Locate the cell with the specified text and output its (X, Y) center coordinate. 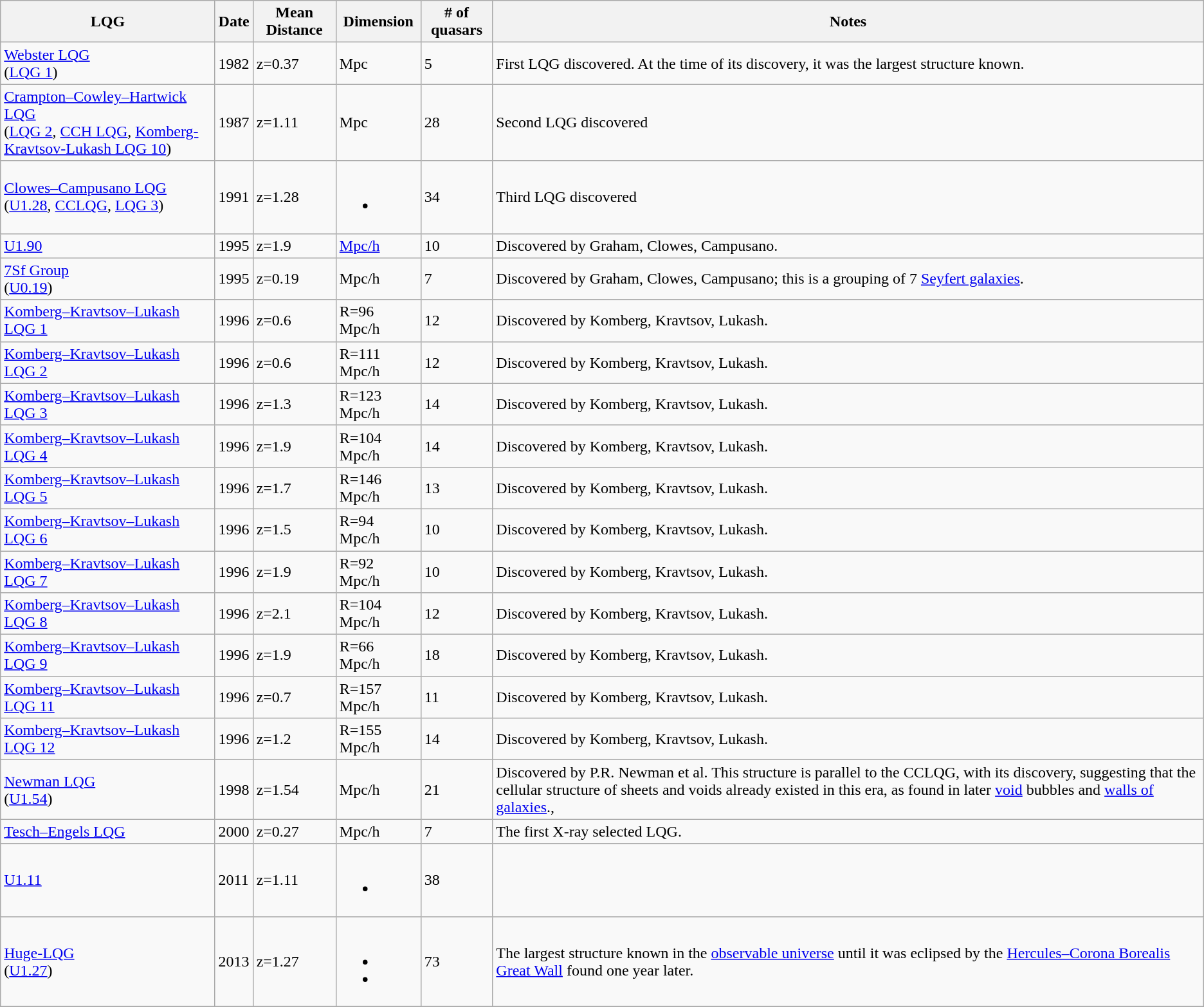
Mean Distance (295, 22)
5 (457, 63)
Crampton–Cowley–Hartwick LQG (LQG 2, CCH LQG, Komberg-Kravtsov-Lukash LQG 10) (108, 122)
Komberg–Kravtsov–Lukash LQG 6 (108, 530)
R=111 Mpc/h (378, 363)
z=0.27 (295, 831)
R=94 Mpc/h (378, 530)
R=157 Mpc/h (378, 697)
18 (457, 656)
34 (457, 197)
73 (457, 961)
1991 (234, 197)
The largest structure known in the observable universe until it was eclipsed by the Hercules–Corona Borealis Great Wall found one year later. (848, 961)
38 (457, 880)
Second LQG discovered (848, 122)
The first X-ray selected LQG. (848, 831)
z=0.19 (295, 279)
1982 (234, 63)
28 (457, 122)
2011 (234, 880)
Komberg–Kravtsov–Lukash LQG 5 (108, 487)
z=1.7 (295, 487)
1998 (234, 790)
7Sf Group (U0.19) (108, 279)
z=1.27 (295, 961)
Komberg–Kravtsov–Lukash LQG 9 (108, 656)
13 (457, 487)
LQG (108, 22)
2000 (234, 831)
R=92 Mpc/h (378, 571)
Komberg–Kravtsov–Lukash LQG 11 (108, 697)
Huge-LQG (U1.27) (108, 961)
z=1.54 (295, 790)
R=155 Mpc/h (378, 739)
Clowes–Campusano LQG (U1.28, CCLQG, LQG 3) (108, 197)
# of quasars (457, 22)
U1.11 (108, 880)
Discovered by Graham, Clowes, Campusano. (848, 246)
z=0.37 (295, 63)
Komberg–Kravtsov–Lukash LQG 7 (108, 571)
21 (457, 790)
R=146 Mpc/h (378, 487)
z=0.7 (295, 697)
1987 (234, 122)
R=96 Mpc/h (378, 320)
Notes (848, 22)
Dimension (378, 22)
Tesch–Engels LQG (108, 831)
11 (457, 697)
Webster LQG (LQG 1) (108, 63)
z=1.2 (295, 739)
Komberg–Kravtsov–Lukash LQG 1 (108, 320)
z=1.28 (295, 197)
Komberg–Kravtsov–Lukash LQG 4 (108, 446)
z=1.5 (295, 530)
Newman LQG (U1.54) (108, 790)
Komberg–Kravtsov–Lukash LQG 3 (108, 404)
R=123 Mpc/h (378, 404)
U1.90 (108, 246)
Discovered by Graham, Clowes, Campusano; this is a grouping of 7 Seyfert galaxies. (848, 279)
2013 (234, 961)
Komberg–Kravtsov–Lukash LQG 8 (108, 613)
z=1.3 (295, 404)
Third LQG discovered (848, 197)
R=66 Mpc/h (378, 656)
Komberg–Kravtsov–Lukash LQG 12 (108, 739)
z=2.1 (295, 613)
First LQG discovered. At the time of its discovery, it was the largest structure known. (848, 63)
Date (234, 22)
Komberg–Kravtsov–Lukash LQG 2 (108, 363)
